Identify which cell holds the provided text, then report its (X, Y) central coordinate. 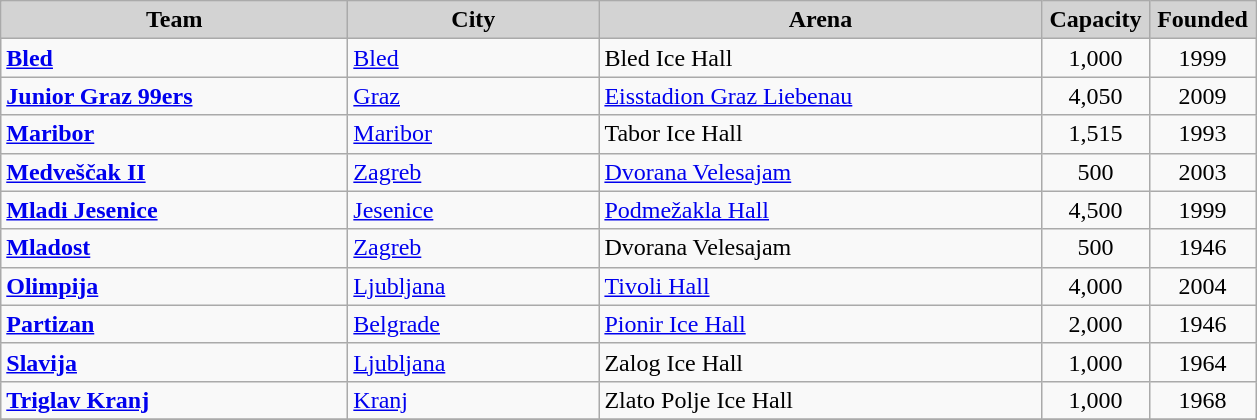
4,500 (1096, 210)
Pionir Ice Hall (820, 324)
Bled Ice Hall (820, 58)
1993 (1202, 134)
Junior Graz 99ers (174, 96)
Arena (820, 20)
Partizan (174, 324)
City (474, 20)
2003 (1202, 172)
Zalog Ice Hall (820, 362)
Slavija (174, 362)
Mladi Jesenice (174, 210)
Triglav Kranj (174, 400)
Zlato Polje Ice Hall (820, 400)
Medveščak II (174, 172)
Jesenice (474, 210)
2004 (1202, 286)
4,000 (1096, 286)
Tabor Ice Hall (820, 134)
Eisstadion Graz Liebenau (820, 96)
Podmežakla Hall (820, 210)
Capacity (1096, 20)
1968 (1202, 400)
Graz (474, 96)
2009 (1202, 96)
1964 (1202, 362)
Tivoli Hall (820, 286)
Founded (1202, 20)
Belgrade (474, 324)
Olimpija (174, 286)
4,050 (1096, 96)
Mladost (174, 248)
Team (174, 20)
1,515 (1096, 134)
Kranj (474, 400)
2,000 (1096, 324)
